Detect which cell encompasses the target text, then output its (X, Y) center coordinate. 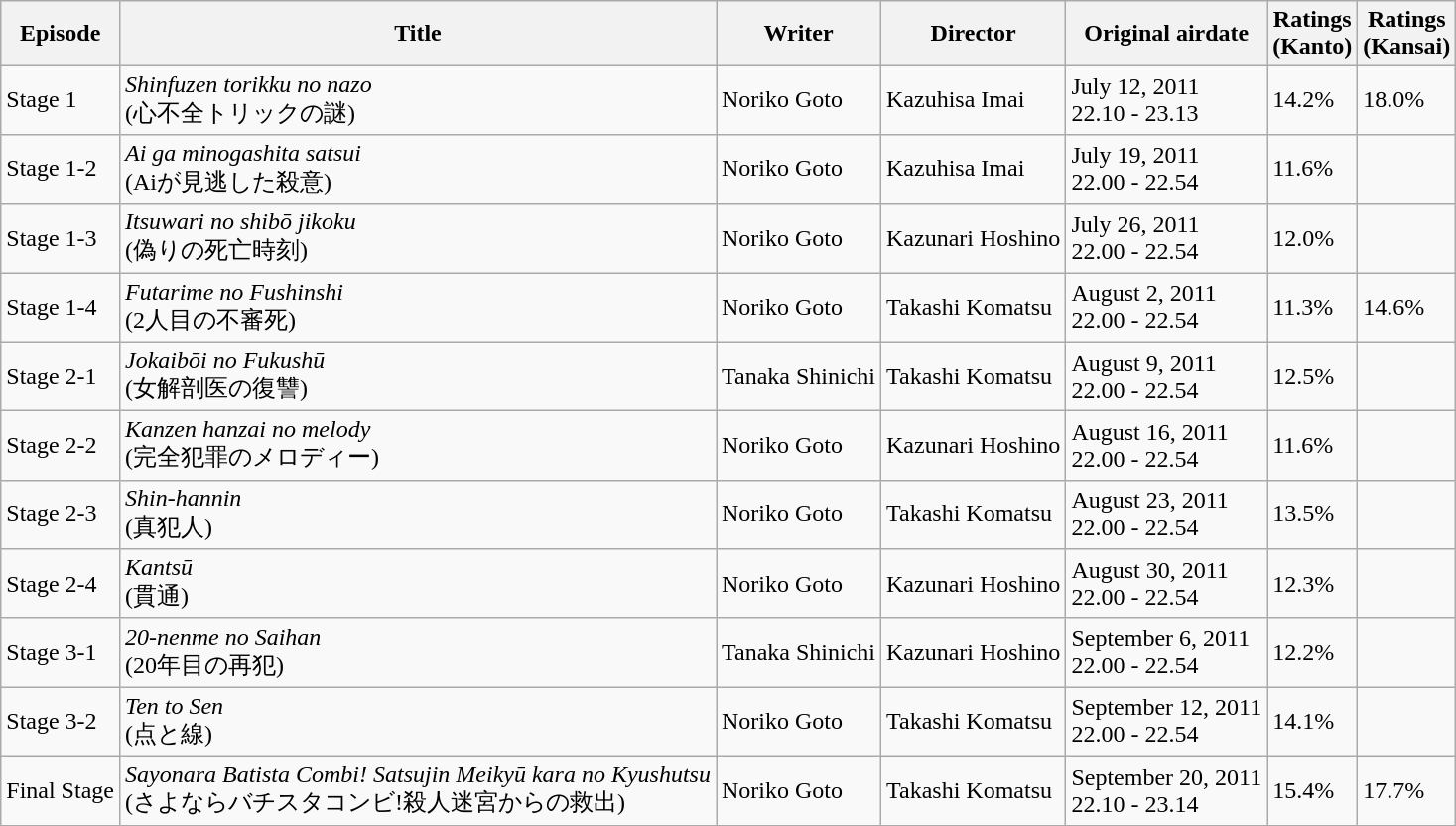
12.2% (1312, 652)
12.0% (1312, 238)
September 6, 201122.00 - 22.54 (1167, 652)
Jokaibōi no Fukushū(女解剖医の復讐) (417, 376)
Director (974, 34)
14.1% (1312, 722)
Final Stage (61, 790)
Kanzen hanzai no melody(完全犯罪のメロディー) (417, 446)
Ratings(Kanto) (1312, 34)
Original airdate (1167, 34)
Stage 1 (61, 100)
Stage 1-2 (61, 169)
12.5% (1312, 376)
11.3% (1312, 307)
September 20, 201122.10 - 23.14 (1167, 790)
August 9, 201122.00 - 22.54 (1167, 376)
14.2% (1312, 100)
Stage 2-3 (61, 514)
Stage 2-2 (61, 446)
17.7% (1407, 790)
August 2, 201122.00 - 22.54 (1167, 307)
August 16, 201122.00 - 22.54 (1167, 446)
13.5% (1312, 514)
Episode (61, 34)
July 26, 201122.00 - 22.54 (1167, 238)
Stage 2-1 (61, 376)
14.6% (1407, 307)
Stage 3-2 (61, 722)
Stage 2-4 (61, 584)
18.0% (1407, 100)
Sayonara Batista Combi! Satsujin Meikyū kara no Kyushutsu(さよならバチスタコンビ!殺人迷宮からの救出) (417, 790)
July 19, 201122.00 - 22.54 (1167, 169)
Ratings(Kansai) (1407, 34)
Stage 1-4 (61, 307)
12.3% (1312, 584)
Ten to Sen(点と線) (417, 722)
Ai ga minogashita satsui(Aiが見逃した殺意) (417, 169)
Itsuwari no shibō jikoku(偽りの死亡時刻) (417, 238)
Stage 3-1 (61, 652)
15.4% (1312, 790)
Stage 1-3 (61, 238)
Futarime no Fushinshi(2人目の不審死) (417, 307)
Title (417, 34)
Shin-hannin(真犯人) (417, 514)
Shinfuzen torikku no nazo(心不全トリックの謎) (417, 100)
20-nenme no Saihan(20年目の再犯) (417, 652)
August 23, 201122.00 - 22.54 (1167, 514)
September 12, 201122.00 - 22.54 (1167, 722)
August 30, 201122.00 - 22.54 (1167, 584)
Kantsū(貫通) (417, 584)
Writer (799, 34)
July 12, 201122.10 - 23.13 (1167, 100)
